Detect which cell encompasses the target text, then output its (x, y) center coordinate. 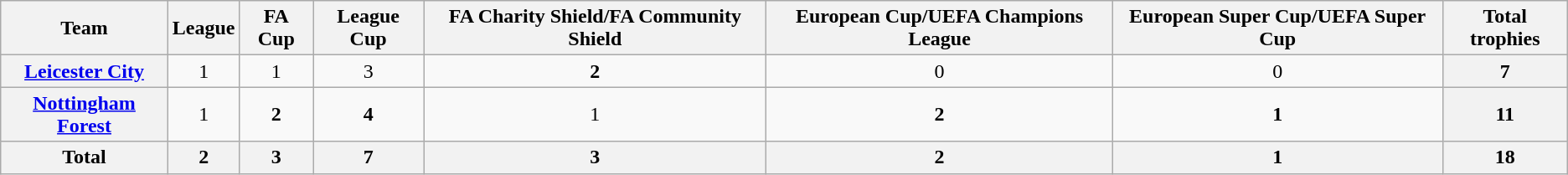
League (204, 28)
European Cup/UEFA Champions League (940, 28)
European Super Cup/UEFA Super Cup (1277, 28)
FA Cup (276, 28)
Nottingham Forest (85, 114)
Total (85, 157)
League Cup (369, 28)
Leicester City (85, 71)
Total trophies (1504, 28)
18 (1504, 157)
11 (1504, 114)
Team (85, 28)
FA Charity Shield/FA Community Shield (595, 28)
4 (369, 114)
